Determine the (x, y) coordinate at the center of the cell enclosing the given text.  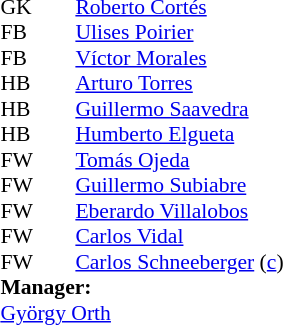
Manager: (142, 287)
Carlos Schneeberger (c) (179, 262)
Humberto Elgueta (179, 135)
Carlos Vidal (179, 237)
Tomás Ojeda (179, 160)
Guillermo Saavedra (179, 109)
Eberardo Villalobos (179, 211)
Ulises Poirier (179, 33)
Guillermo Subiabre (179, 185)
Víctor Morales (179, 58)
Arturo Torres (179, 83)
